Output the (x, y) coordinate of the center of the cell containing the given text.  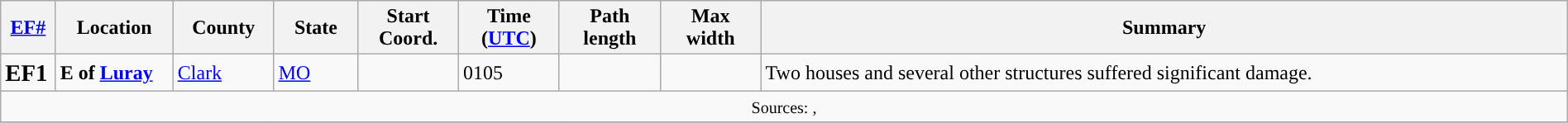
MO (316, 73)
EF# (28, 28)
Sources: , (784, 106)
Clark (223, 73)
EF1 (28, 73)
Path length (610, 28)
County (223, 28)
Max width (710, 28)
E of Luray (114, 73)
Start Coord. (409, 28)
0105 (509, 73)
State (316, 28)
Two houses and several other structures suffered significant damage. (1164, 73)
Location (114, 28)
Time (UTC) (509, 28)
Summary (1164, 28)
